Determine the [X, Y] coordinate at the center of the cell enclosing the given text.  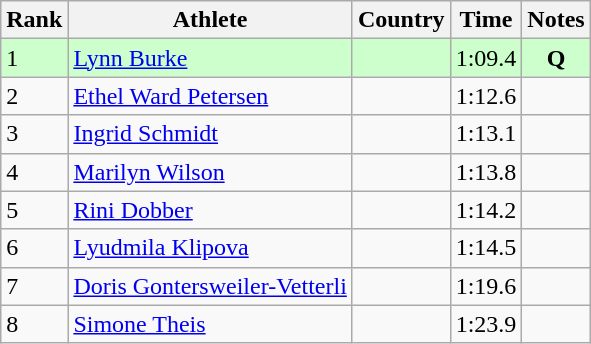
Lyudmila Klipova [210, 248]
Rank [34, 20]
Athlete [210, 20]
Country [401, 20]
2 [34, 96]
1:13.8 [486, 172]
Q [556, 58]
Time [486, 20]
Ingrid Schmidt [210, 134]
Lynn Burke [210, 58]
8 [34, 324]
5 [34, 210]
Simone Theis [210, 324]
Marilyn Wilson [210, 172]
4 [34, 172]
1:14.2 [486, 210]
1:19.6 [486, 286]
7 [34, 286]
Ethel Ward Petersen [210, 96]
1:23.9 [486, 324]
Doris Gontersweiler-Vetterli [210, 286]
Notes [556, 20]
1 [34, 58]
Rini Dobber [210, 210]
6 [34, 248]
1:12.6 [486, 96]
1:13.1 [486, 134]
1:09.4 [486, 58]
3 [34, 134]
1:14.5 [486, 248]
